Identify which cell holds the provided text, then report its [X, Y] central coordinate. 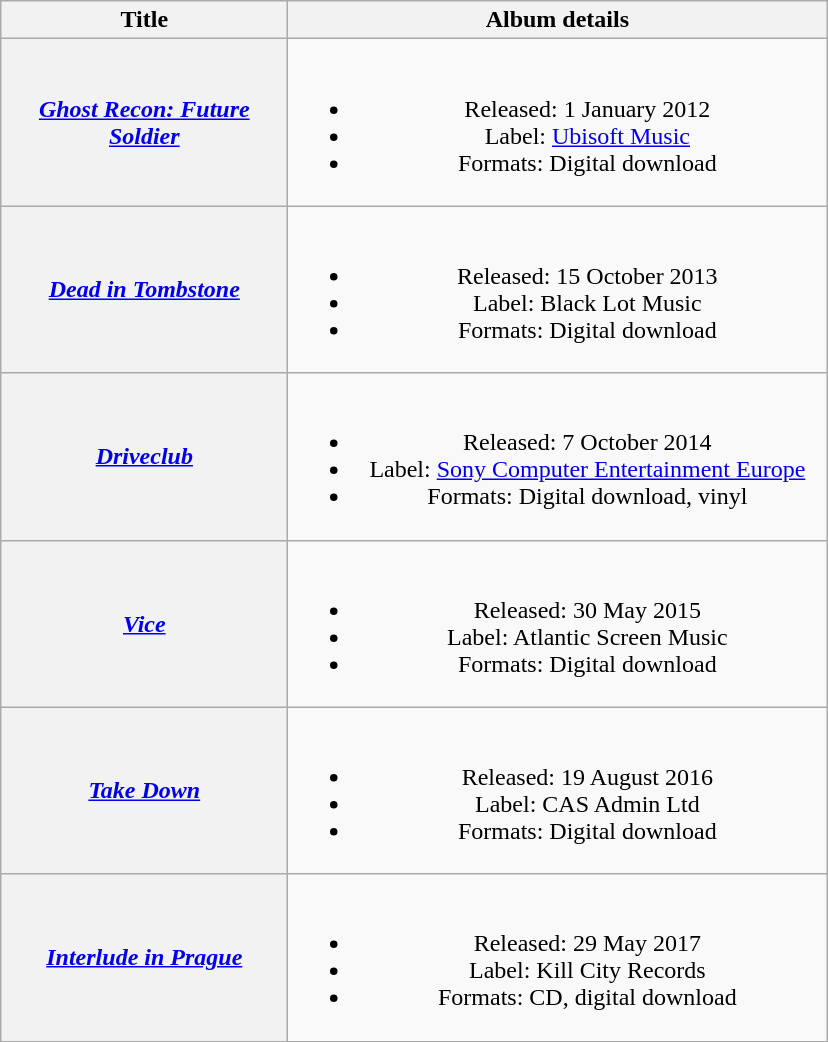
Released: 15 October 2013Label: Black Lot MusicFormats: Digital download [558, 290]
Released: 30 May 2015Label: Atlantic Screen MusicFormats: Digital download [558, 624]
Album details [558, 20]
Released: 7 October 2014Label: Sony Computer Entertainment EuropeFormats: Digital download, vinyl [558, 456]
Released: 29 May 2017Label: Kill City RecordsFormats: CD, digital download [558, 958]
Vice [144, 624]
Interlude in Prague [144, 958]
Title [144, 20]
Released: 1 January 2012Label: Ubisoft MusicFormats: Digital download [558, 122]
Driveclub [144, 456]
Ghost Recon: Future Soldier [144, 122]
Take Down [144, 790]
Dead in Tombstone [144, 290]
Released: 19 August 2016Label: CAS Admin LtdFormats: Digital download [558, 790]
